From the cell containing the given text, extract its center point as (x, y) coordinate. 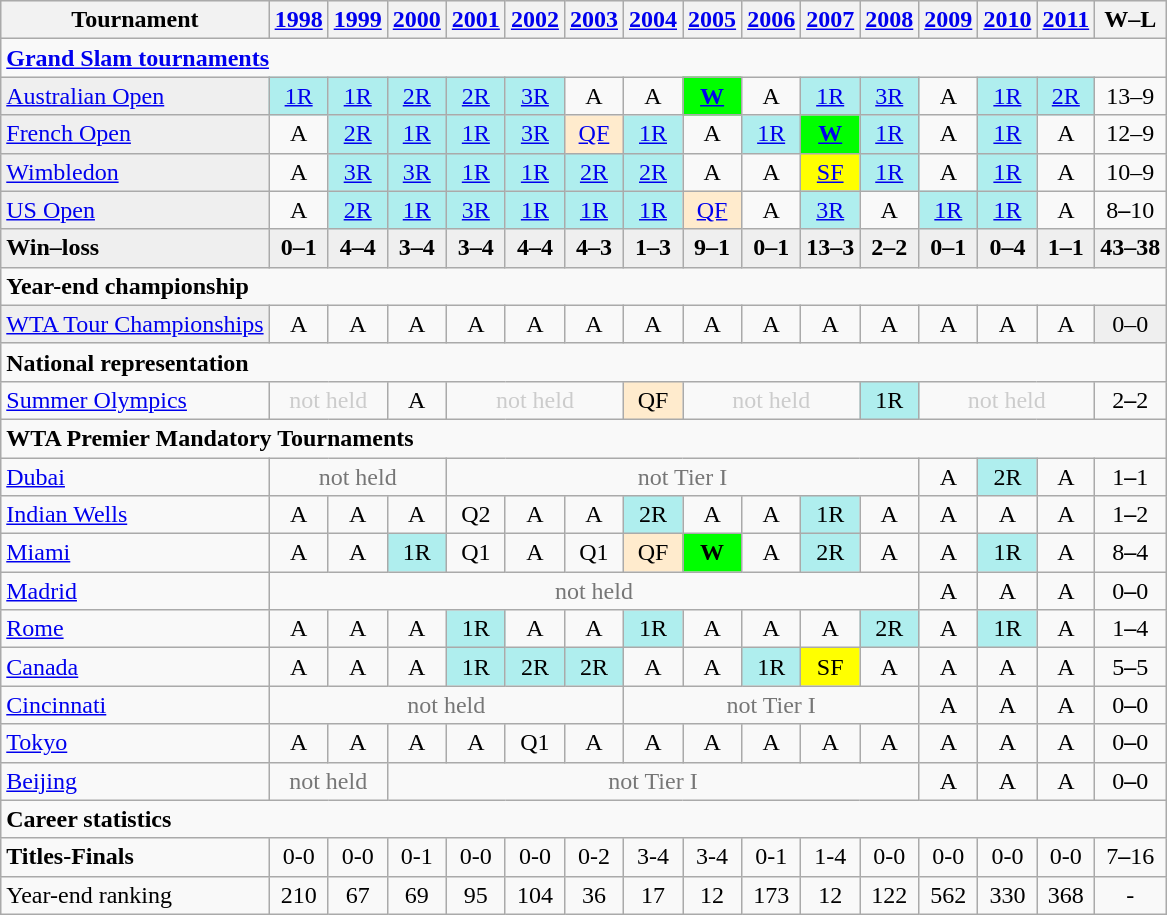
330 (1008, 895)
1–3 (652, 248)
0–4 (1008, 248)
2010 (1008, 20)
Q2 (476, 515)
17 (652, 895)
Tournament (135, 20)
US Open (135, 210)
W–L (1130, 20)
13–3 (830, 248)
Dubai (135, 477)
Australian Open (135, 96)
Win–loss (135, 248)
French Open (135, 134)
Summer Olympics (135, 400)
2011 (1066, 20)
2009 (948, 20)
WTA Tour Championships (135, 324)
1998 (298, 20)
2007 (830, 20)
Canada (135, 667)
- (1130, 895)
9–1 (712, 248)
562 (948, 895)
Grand Slam tournaments (584, 58)
Career statistics (584, 819)
Year-end ranking (135, 895)
Cincinnati (135, 705)
2008 (890, 20)
Beijing (135, 781)
4–3 (594, 248)
210 (298, 895)
2001 (476, 20)
95 (476, 895)
13–9 (1130, 96)
122 (890, 895)
8–4 (1130, 553)
69 (416, 895)
67 (358, 895)
2000 (416, 20)
2004 (652, 20)
2002 (534, 20)
Rome (135, 629)
36 (594, 895)
2006 (772, 20)
12–9 (1130, 134)
2003 (594, 20)
National representation (584, 362)
8–10 (1130, 210)
Madrid (135, 591)
10–9 (1130, 172)
Year-end championship (584, 286)
Miami (135, 553)
1–4 (1130, 629)
173 (772, 895)
Tokyo (135, 743)
WTA Premier Mandatory Tournaments (584, 438)
2005 (712, 20)
43–38 (1130, 248)
1999 (358, 20)
368 (1066, 895)
104 (534, 895)
1–2 (1130, 515)
Indian Wells (135, 515)
1-4 (830, 857)
Titles-Finals (135, 857)
Wimbledon (135, 172)
7–16 (1130, 857)
0-2 (594, 857)
5–5 (1130, 667)
